Return (x, y) of the center of cell containing provided text 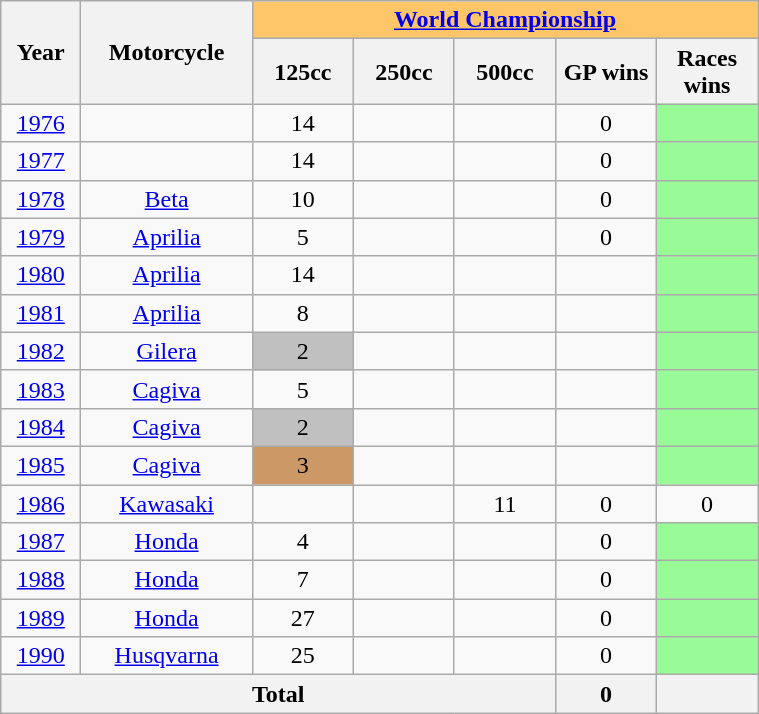
3 (302, 465)
1987 (41, 542)
Year (41, 52)
1988 (41, 580)
1980 (41, 275)
Kawasaki (167, 503)
11 (504, 503)
GP wins (606, 72)
8 (302, 313)
Husqvarna (167, 656)
1976 (41, 123)
1979 (41, 237)
World Championship (504, 20)
Beta (167, 199)
Total (278, 694)
1978 (41, 199)
25 (302, 656)
7 (302, 580)
Gilera (167, 351)
1982 (41, 351)
Races wins (708, 72)
125cc (302, 72)
27 (302, 618)
1983 (41, 389)
1984 (41, 427)
1985 (41, 465)
10 (302, 199)
1981 (41, 313)
1989 (41, 618)
4 (302, 542)
1990 (41, 656)
Motorcycle (167, 52)
1977 (41, 161)
250cc (404, 72)
1986 (41, 503)
500cc (504, 72)
